Output the [x, y] coordinate of the center of the cell containing the given text.  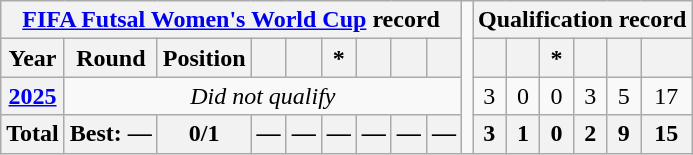
2 [590, 134]
Total [33, 134]
1 [523, 134]
Round [110, 58]
Did not qualify [262, 96]
2025 [33, 96]
Position [204, 58]
Year [33, 58]
17 [666, 96]
FIFA Futsal Women's World Cup record [232, 20]
15 [666, 134]
Best: — [110, 134]
5 [624, 96]
0/1 [204, 134]
Qualification record [582, 20]
9 [624, 134]
